Capture the cell that displays the provided text and extract its (x, y) central coordinate. 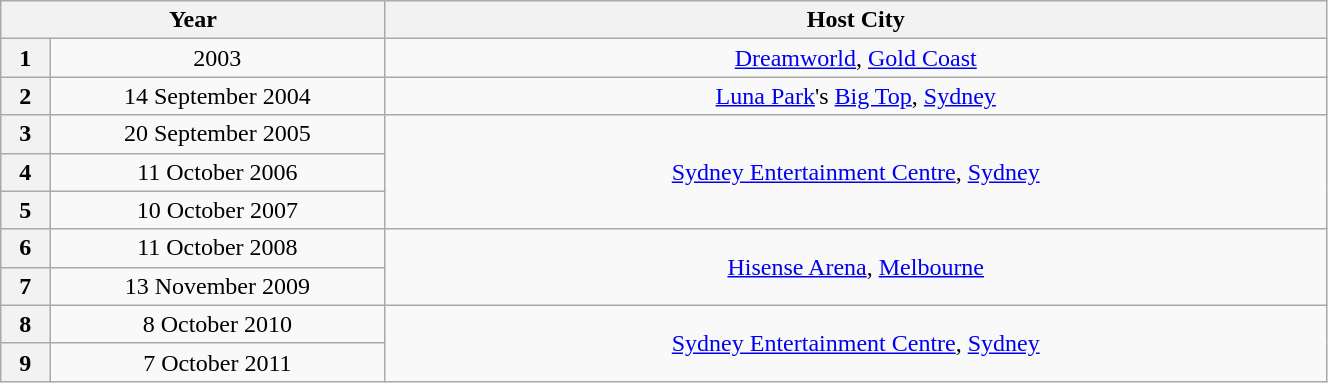
14 September 2004 (218, 96)
13 November 2009 (218, 286)
Dreamworld, Gold Coast (856, 58)
10 October 2007 (218, 210)
8 (26, 324)
Host City (856, 20)
4 (26, 172)
Year (193, 20)
2 (26, 96)
5 (26, 210)
20 September 2005 (218, 134)
7 (26, 286)
8 October 2010 (218, 324)
3 (26, 134)
7 October 2011 (218, 362)
11 October 2006 (218, 172)
6 (26, 248)
11 October 2008 (218, 248)
1 (26, 58)
2003 (218, 58)
9 (26, 362)
Luna Park's Big Top, Sydney (856, 96)
Hisense Arena, Melbourne (856, 267)
